Detect which cell encompasses the target text, then output its (X, Y) center coordinate. 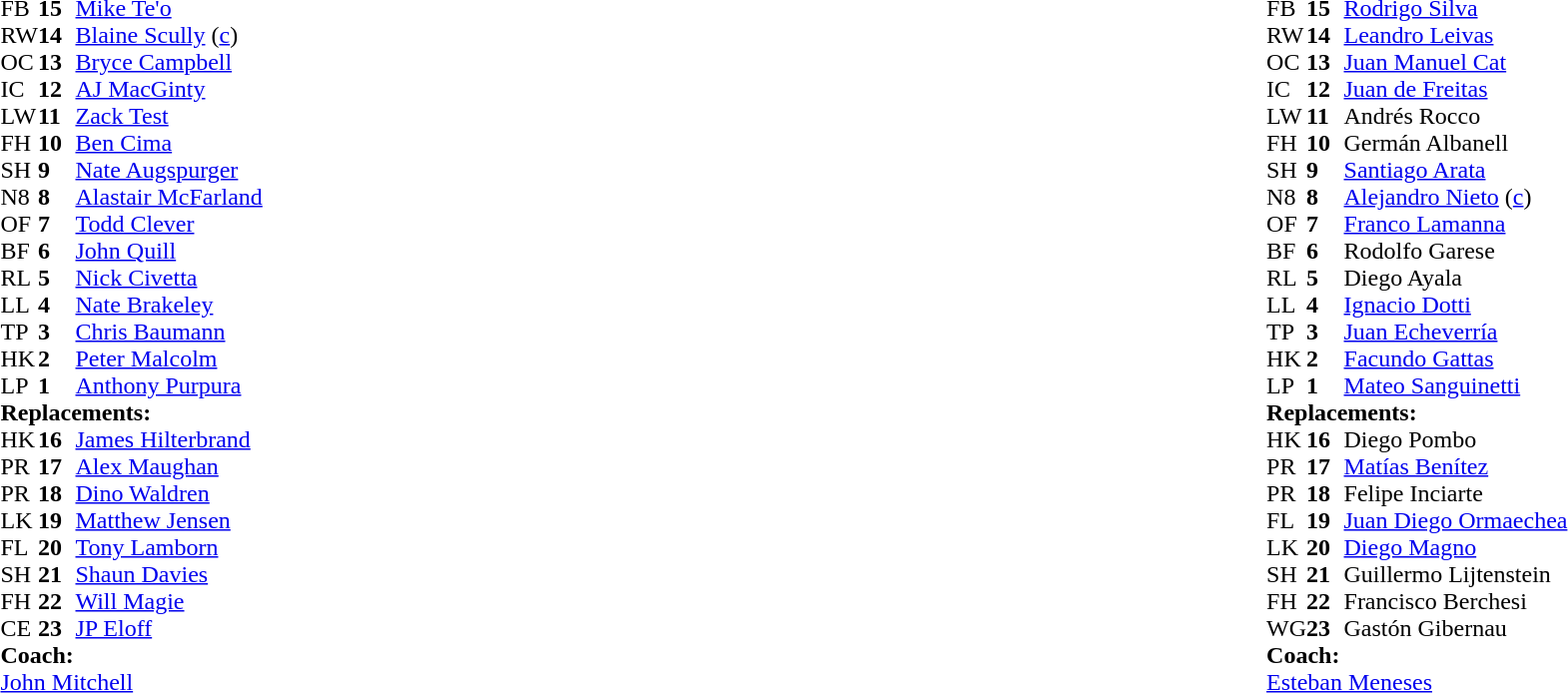
Leandro Leivas (1456, 36)
Nate Augspurger (170, 170)
Matías Benítez (1456, 467)
Mateo Sanguinetti (1456, 385)
Nick Civetta (170, 278)
WG (1286, 629)
JP Eloff (170, 629)
Nate Brakeley (170, 306)
Ben Cima (170, 144)
Santiago Arata (1456, 170)
Facundo Gattas (1456, 359)
Francisco Berchesi (1456, 601)
Juan Manuel Cat (1456, 62)
Andrés Rocco (1456, 116)
Shaun Davies (170, 575)
Will Magie (170, 601)
Diego Pombo (1456, 439)
Matthew Jensen (170, 521)
Todd Clever (170, 224)
Guillermo Lijtenstein (1456, 575)
Germán Albanell (1456, 144)
Tony Lamborn (170, 547)
Ignacio Dotti (1456, 306)
Juan Diego Ormaechea (1456, 521)
AJ MacGinty (170, 90)
Felipe Inciarte (1456, 493)
Bryce Campbell (170, 62)
Dino Waldren (170, 493)
CE (19, 629)
Rodolfo Garese (1456, 252)
John Quill (170, 252)
Gastón Gibernau (1456, 629)
Juan de Freitas (1456, 90)
Peter Malcolm (170, 359)
Diego Ayala (1456, 278)
Zack Test (170, 116)
Juan Echeverría (1456, 332)
Anthony Purpura (170, 385)
Alastair McFarland (170, 198)
Chris Baumann (170, 332)
Diego Magno (1456, 547)
James Hilterbrand (170, 439)
Alex Maughan (170, 467)
Alejandro Nieto (c) (1456, 198)
Blaine Scully (c) (170, 36)
Franco Lamanna (1456, 224)
